Find where the given text appears and provide that cell's center as [x, y] coordinate. 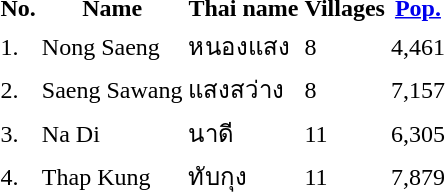
แสงสว่าง [244, 90]
นาดี [244, 133]
Saeng Sawang [112, 90]
11 [344, 133]
Na Di [112, 133]
Nong Saeng [112, 46]
หนองแสง [244, 46]
